Return the (X, Y) coordinate for the center point of the cell that contains the specified text.  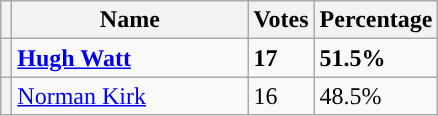
16 (281, 96)
Hugh Watt (130, 58)
Name (130, 20)
51.5% (376, 58)
Norman Kirk (130, 96)
17 (281, 58)
Percentage (376, 20)
48.5% (376, 96)
Votes (281, 20)
